Pinpoint the cell where the given text exists, returning its (X, Y) midpoint coordinate. 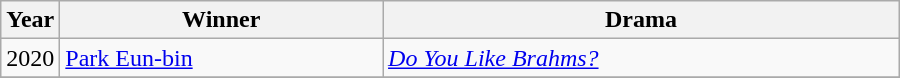
2020 (30, 58)
Drama (642, 20)
Winner (222, 20)
Year (30, 20)
Park Eun-bin (222, 58)
Do You Like Brahms? (642, 58)
